Capture the cell that displays the provided text and extract its [x, y] central coordinate. 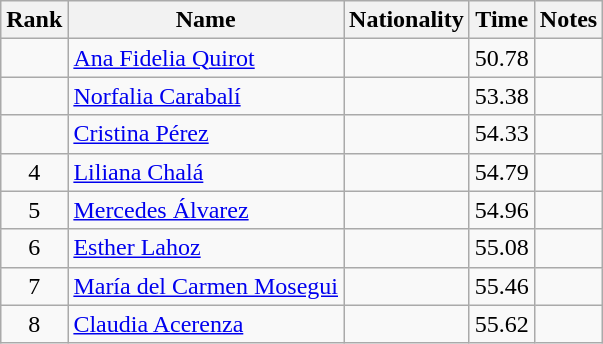
Time [502, 20]
Liliana Chalá [206, 172]
7 [34, 286]
53.38 [502, 96]
8 [34, 324]
54.96 [502, 210]
55.08 [502, 248]
54.79 [502, 172]
4 [34, 172]
Ana Fidelia Quirot [206, 58]
5 [34, 210]
María del Carmen Mosegui [206, 286]
55.62 [502, 324]
Esther Lahoz [206, 248]
Notes [568, 20]
Rank [34, 20]
50.78 [502, 58]
Norfalia Carabalí [206, 96]
Mercedes Álvarez [206, 210]
6 [34, 248]
Name [206, 20]
Claudia Acerenza [206, 324]
Nationality [407, 20]
54.33 [502, 134]
55.46 [502, 286]
Cristina Pérez [206, 134]
